Find where the given text appears and provide that cell's center as [X, Y] coordinate. 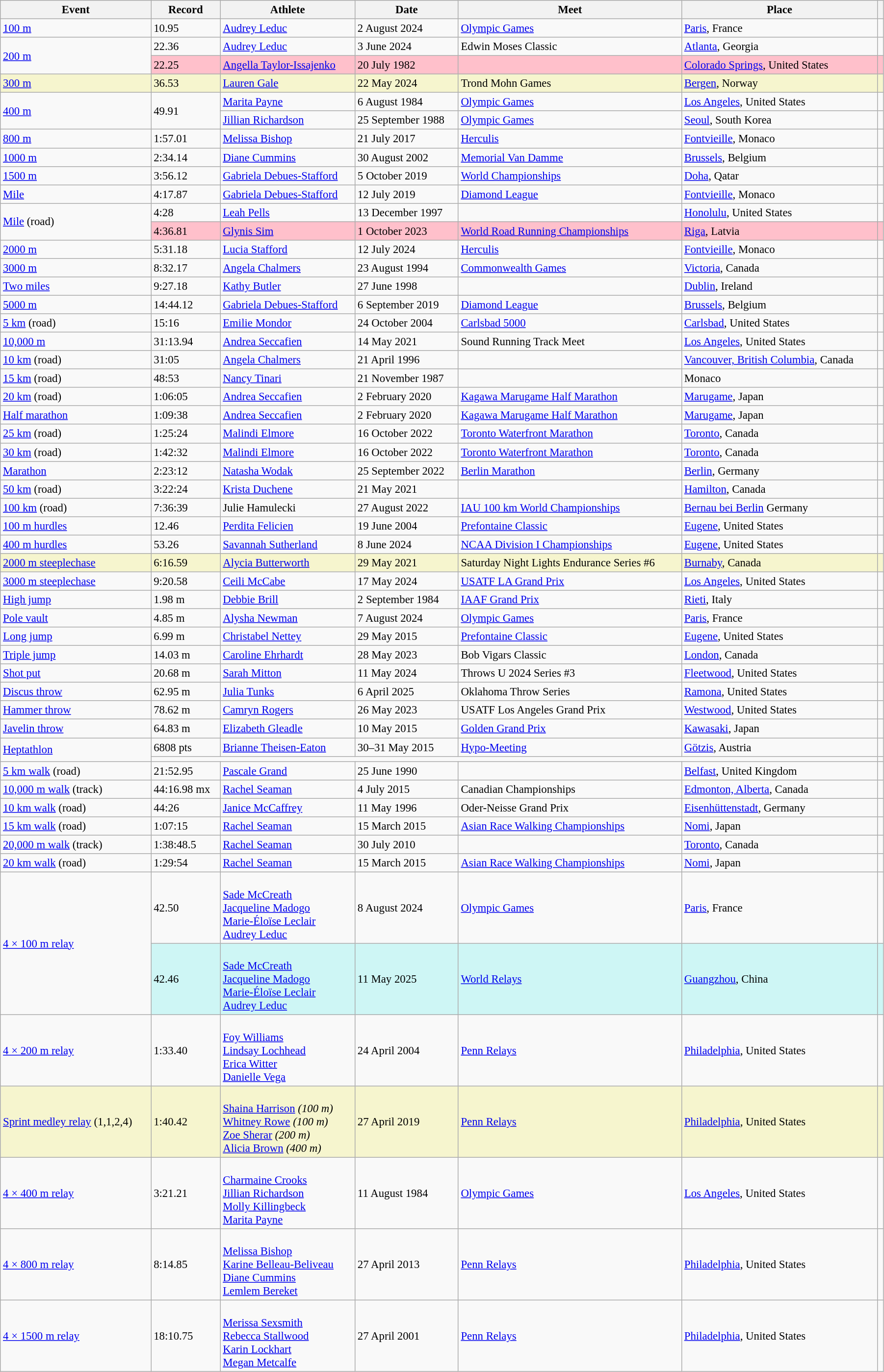
3:21.21 [185, 1194]
Bergen, Norway [779, 83]
Triple jump [76, 655]
Memorial Van Damme [570, 157]
10 km (road) [76, 360]
World Road Running Championships [570, 231]
2000 m [76, 250]
27 April 2019 [407, 1122]
Golden Grand Prix [570, 729]
6 August 1984 [407, 102]
4 × 400 m relay [76, 1194]
Jillian Richardson [287, 120]
1:06:05 [185, 397]
4 × 200 m relay [76, 1051]
21:52.95 [185, 771]
25 September 2022 [407, 471]
NCAA Division I Championships [570, 544]
World Relays [570, 979]
Leah Pells [287, 212]
20.68 m [185, 673]
Krista Duchene [287, 489]
Monaco [779, 379]
11 August 1984 [407, 1194]
Vancouver, British Columbia, Canada [779, 360]
8 August 2024 [407, 908]
49.91 [185, 111]
Long jump [76, 636]
Melissa Bishop [287, 139]
100 km (road) [76, 508]
78.62 m [185, 711]
Two miles [76, 286]
400 m hurdles [76, 544]
8:14.85 [185, 1265]
11 May 1996 [407, 808]
3:22:24 [185, 489]
14 May 2021 [407, 342]
30 km (road) [76, 452]
Dublin, Ireland [779, 286]
17 May 2024 [407, 581]
Heptathlon [76, 750]
Alysha Newman [287, 618]
Marita Payne [287, 102]
2:23:12 [185, 471]
1:38:48.5 [185, 844]
64.83 m [185, 729]
Date [407, 10]
Record [185, 10]
22.25 [185, 65]
Caroline Ehrhardt [287, 655]
Belfast, United Kingdom [779, 771]
USATF Los Angeles Grand Prix [570, 711]
4:28 [185, 212]
Janice McCaffrey [287, 808]
Victoria, Canada [779, 268]
20 km (road) [76, 397]
23 August 1994 [407, 268]
4 × 1500 m relay [76, 1336]
Bob Vigars Classic [570, 655]
7:36:39 [185, 508]
IAAF Grand Prix [570, 600]
10 km walk (road) [76, 808]
15 km (road) [76, 379]
Charmaine CrooksJillian RichardsonMolly KillingbeckMarita Payne [287, 1194]
25 km (road) [76, 434]
4 July 2015 [407, 789]
1:57.01 [185, 139]
30 July 2010 [407, 844]
62.95 m [185, 692]
Event [76, 10]
Hamilton, Canada [779, 489]
Mile (road) [76, 222]
12.46 [185, 526]
Pascale Grand [287, 771]
10,000 m [76, 342]
London, Canada [779, 655]
11 May 2025 [407, 979]
15:16 [185, 323]
Place [779, 10]
4 × 800 m relay [76, 1265]
Natasha Wodak [287, 471]
1:25:24 [185, 434]
Julia Tunks [287, 692]
53.26 [185, 544]
Berlin, Germany [779, 471]
1 October 2023 [407, 231]
Elizabeth Gleadle [287, 729]
Alycia Butterworth [287, 563]
Meet [570, 10]
2000 m steeplechase [76, 563]
36.53 [185, 83]
Hammer throw [76, 711]
Sprint medley relay (1,1,2,4) [76, 1122]
5000 m [76, 305]
4.85 m [185, 618]
25 June 1990 [407, 771]
USATF LA Grand Prix [570, 581]
Ramona, United States [779, 692]
Carlsbad, United States [779, 323]
12 July 2024 [407, 250]
22 May 2024 [407, 83]
1500 m [76, 176]
Ceili McCabe [287, 581]
Westwood, United States [779, 711]
1:29:54 [185, 863]
Perdita Felicien [287, 526]
20 km walk (road) [76, 863]
9:27.18 [185, 286]
Glynis Sim [287, 231]
21 April 1996 [407, 360]
Lauren Gale [287, 83]
Camryn Rogers [287, 711]
20,000 m walk (track) [76, 844]
Debbie Brill [287, 600]
World Championships [570, 176]
27 August 2022 [407, 508]
High jump [76, 600]
Diane Cummins [287, 157]
11 May 2024 [407, 673]
300 m [76, 83]
25 September 1988 [407, 120]
29 May 2021 [407, 563]
Nancy Tinari [287, 379]
3000 m [76, 268]
27 June 1998 [407, 286]
Edwin Moses Classic [570, 47]
1:09:38 [185, 415]
Hypo-Meeting [570, 747]
Marathon [76, 471]
5 km walk (road) [76, 771]
Honolulu, United States [779, 212]
1:42:32 [185, 452]
6 April 2025 [407, 692]
6 September 2019 [407, 305]
50 km (road) [76, 489]
Mile [76, 194]
800 m [76, 139]
26 May 2023 [407, 711]
Christabel Nettey [287, 636]
8:32.17 [185, 268]
27 April 2001 [407, 1336]
4 × 100 m relay [76, 943]
3000 m steeplechase [76, 581]
4:17.87 [185, 194]
Discus throw [76, 692]
Savannah Sutherland [287, 544]
Fleetwood, United States [779, 673]
Shot put [76, 673]
Götzis, Austria [779, 747]
21 November 1987 [407, 379]
Atlanta, Georgia [779, 47]
30 August 2002 [407, 157]
4:36.81 [185, 231]
42.50 [185, 908]
Lucia Stafford [287, 250]
Seoul, South Korea [779, 120]
Guangzhou, China [779, 979]
1:40.42 [185, 1122]
Merissa SexsmithRebecca StallwoodKarin LockhartMegan Metcalfe [287, 1336]
Commonwealth Games [570, 268]
100 m [76, 28]
1:07:15 [185, 826]
1:33.40 [185, 1051]
1000 m [76, 157]
29 May 2015 [407, 636]
Brianne Theisen-Eaton [287, 747]
Julie Hamulecki [287, 508]
Riga, Latvia [779, 231]
3:56.12 [185, 176]
Edmonton, Alberta, Canada [779, 789]
Doha, Qatar [779, 176]
15 km walk (road) [76, 826]
28 May 2023 [407, 655]
48:53 [185, 379]
44:16.98 mx [185, 789]
24 April 2004 [407, 1051]
30–31 May 2015 [407, 747]
Eisenhüttenstadt, Germany [779, 808]
21 July 2017 [407, 139]
10.95 [185, 28]
Bernau bei Berlin Germany [779, 508]
Melissa BishopKarine Belleau-BeliveauDiane CumminsLemlem Bereket [287, 1265]
Trond Mohn Games [570, 83]
Rieti, Italy [779, 600]
Sarah Mitton [287, 673]
Javelin throw [76, 729]
6808 pts [185, 747]
9:20.58 [185, 581]
Canadian Championships [570, 789]
Kawasaki, Japan [779, 729]
IAU 100 km World Championships [570, 508]
Foy WilliamsLindsay LochheadErica WitterDanielle Vega [287, 1051]
10 May 2015 [407, 729]
1.98 m [185, 600]
2:34.14 [185, 157]
100 m hurdles [76, 526]
7 August 2024 [407, 618]
5 October 2019 [407, 176]
200 m [76, 56]
5 km (road) [76, 323]
6:16.59 [185, 563]
Carlsbad 5000 [570, 323]
Pole vault [76, 618]
Berlin Marathon [570, 471]
14.03 m [185, 655]
5:31.18 [185, 250]
42.46 [185, 979]
Shaina Harrison (100 m)Whitney Rowe (100 m)Zoe Sherar (200 m)Alicia Brown (400 m) [287, 1122]
Emilie Mondor [287, 323]
20 July 1982 [407, 65]
Sound Running Track Meet [570, 342]
8 June 2024 [407, 544]
2 September 1984 [407, 600]
10,000 m walk (track) [76, 789]
22.36 [185, 47]
Half marathon [76, 415]
31:05 [185, 360]
Kathy Butler [287, 286]
400 m [76, 111]
Saturday Night Lights Endurance Series #6 [570, 563]
24 October 2004 [407, 323]
Angella Taylor-Issajenko [287, 65]
Throws U 2024 Series #3 [570, 673]
19 June 2004 [407, 526]
27 April 2013 [407, 1265]
21 May 2021 [407, 489]
44:26 [185, 808]
Oder-Neisse Grand Prix [570, 808]
18:10.75 [185, 1336]
6.99 m [185, 636]
2 August 2024 [407, 28]
14:44.12 [185, 305]
Athlete [287, 10]
12 July 2019 [407, 194]
Burnaby, Canada [779, 563]
3 June 2024 [407, 47]
31:13.94 [185, 342]
13 December 1997 [407, 212]
Colorado Springs, United States [779, 65]
Oklahoma Throw Series [570, 692]
